Detect which cell encompasses the target text, then output its [x, y] center coordinate. 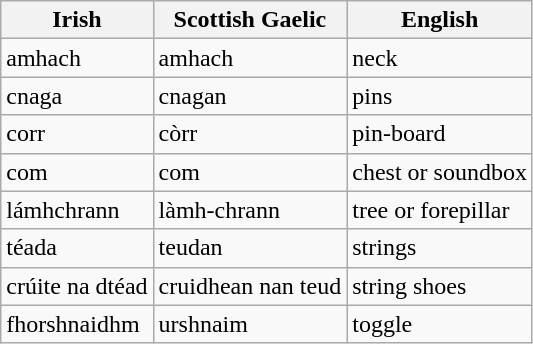
pins [440, 96]
lámhchrann [77, 210]
cnaga [77, 96]
Irish [77, 20]
string shoes [440, 286]
cnagan [250, 96]
fhorshnaidhm [77, 324]
tree or forepillar [440, 210]
chest or soundbox [440, 172]
strings [440, 248]
Scottish Gaelic [250, 20]
pin-board [440, 134]
toggle [440, 324]
English [440, 20]
téada [77, 248]
làmh-chrann [250, 210]
neck [440, 58]
urshnaim [250, 324]
cruidhean nan teud [250, 286]
teudan [250, 248]
corr [77, 134]
còrr [250, 134]
crúite na dtéad [77, 286]
